Search for the cell housing the specified text and yield its [X, Y] center coordinate. 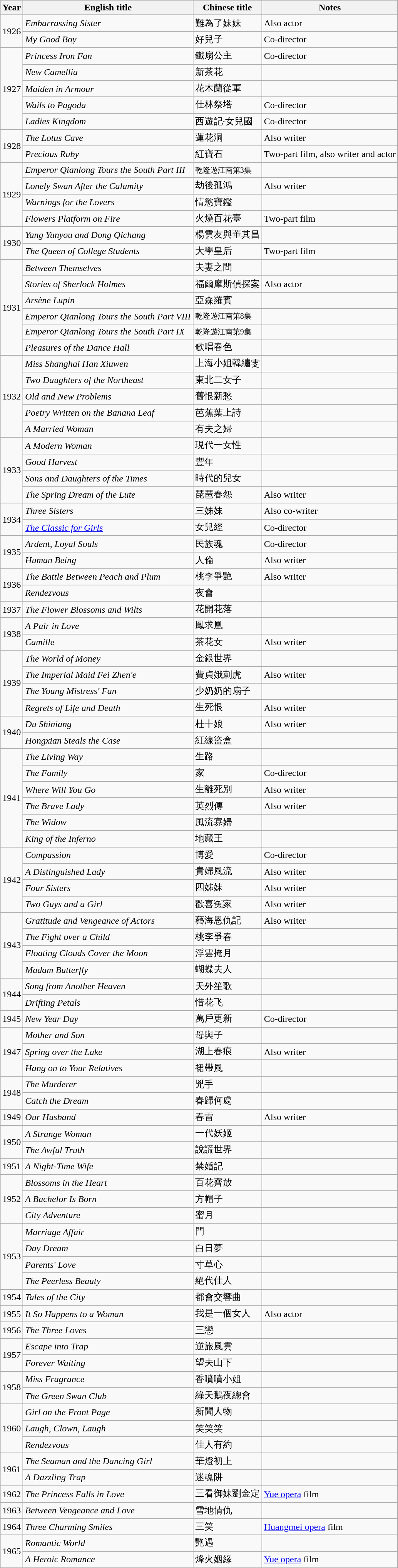
藝海恩仇記 [227, 921]
New Year Day [108, 1019]
蝴蝶夫人 [227, 970]
我是一個女人 [227, 1314]
乾隆遊江南第3集 [227, 170]
絕代佳人 [227, 1281]
1930 [12, 243]
三看御妹劉金定 [227, 1494]
Two-part film, also writer and actor [329, 154]
春歸何處 [227, 1101]
乾隆遊江南第9集 [227, 332]
1938 [12, 634]
The Flower Blossoms and Wilts [108, 610]
Miss Shanghai Han Xiuwen [108, 364]
母與子 [227, 1035]
1960 [12, 1429]
Human Being [108, 560]
Old and New Problems [108, 396]
1934 [12, 520]
The Awful Truth [108, 1150]
亞森羅賓 [227, 300]
夜會 [227, 593]
Regrets of Life and Death [108, 707]
King of the Inferno [108, 839]
Romantic World [108, 1543]
生死恨 [227, 707]
Four Sisters [108, 888]
Two Daughters of the Northeast [108, 380]
Miss Fragrance [108, 1379]
大學皇后 [227, 252]
上海小姐韓繡雯 [227, 364]
1962 [12, 1494]
Marriage Affair [108, 1232]
好兒子 [227, 39]
情慾寶鑑 [227, 202]
English title [108, 8]
The Peerless Beauty [108, 1281]
福爾摩斯偵探案 [227, 284]
夫妻之間 [227, 268]
逆旅風雲 [227, 1346]
The Three Loves [108, 1330]
浮雲掩月 [227, 954]
Where Will You Go [108, 790]
Between Vengeance and Love [108, 1510]
The Battle Between Peach and Plum [108, 577]
望夫山下 [227, 1363]
時代的兒女 [227, 479]
1941 [12, 797]
Floating Clouds Cover the Moon [108, 954]
Camille [108, 642]
Arsène Lupin [108, 300]
1933 [12, 470]
1937 [12, 610]
1943 [12, 945]
1929 [12, 195]
Compassion [108, 855]
費貞娥刺虎 [227, 675]
The Fight over a Child [108, 937]
仕林祭塔 [227, 105]
Three Charming Smiles [108, 1527]
Escape into Trap [108, 1346]
Laugh, Clown, Laugh [108, 1429]
佳人有約 [227, 1445]
Wails to Pagoda [108, 105]
1957 [12, 1355]
Our Husband [108, 1118]
桃李爭春 [227, 937]
Emperor Qianlong Tours the South Part III [108, 170]
1965 [12, 1551]
Hang on to Your Relatives [108, 1068]
三笑 [227, 1527]
三姊妹 [227, 511]
1928 [12, 146]
The Imperial Maid Fei Zhen'e [108, 675]
Two Guys and a Girl [108, 904]
A Pair in Love [108, 626]
Drifting Petals [108, 1003]
有夫之婦 [227, 430]
1931 [12, 307]
女兒經 [227, 527]
雪地情仇 [227, 1510]
1949 [12, 1118]
茶花女 [227, 642]
Madam Butterfly [108, 970]
1935 [12, 552]
蜜月 [227, 1215]
Day Dream [108, 1249]
東北二女子 [227, 380]
花木蘭從軍 [227, 89]
人倫 [227, 560]
鳳求凰 [227, 626]
Precious Ruby [108, 154]
一代妖姬 [227, 1134]
Between Themselves [108, 268]
芭蕉葉上詩 [227, 413]
The Widow [108, 822]
A Strange Woman [108, 1134]
A Night-Time Wife [108, 1166]
花開花落 [227, 610]
Huangmei opera film [329, 1527]
The Seaman and the Dancing Girl [108, 1461]
Yang Yunyou and Dong Qichang [108, 235]
A Dazzling Trap [108, 1478]
Emperor Qianlong Tours the South Part VIII [108, 316]
Warnings for the Lovers [108, 202]
Ladies Kingdom [108, 122]
1942 [12, 879]
Maiden in Armour [108, 89]
The Brave Lady [108, 806]
Mother and Son [108, 1035]
Good Harvest [108, 462]
1961 [12, 1469]
博愛 [227, 855]
艷遇 [227, 1543]
三戀 [227, 1330]
Princess Iron Fan [108, 56]
Pleasures of the Dance Hall [108, 347]
Ardent, Loyal Souls [108, 544]
香噴噴小姐 [227, 1379]
桃李爭艷 [227, 577]
The Spring Dream of the Lute [108, 495]
禁婚記 [227, 1166]
Parents' Love [108, 1265]
1951 [12, 1166]
A Bachelor Is Born [108, 1199]
Tales of the City [108, 1298]
1956 [12, 1330]
Three Sisters [108, 511]
1950 [12, 1142]
四姊妹 [227, 888]
Blossoms in the Heart [108, 1183]
1963 [12, 1510]
英烈傳 [227, 806]
家 [227, 774]
難為了妹妹 [227, 23]
都會交響曲 [227, 1298]
紅寶石 [227, 154]
Emperor Qianlong Tours the South Part IX [108, 332]
風流寡婦 [227, 822]
貴婦風流 [227, 871]
西遊記·女兒國 [227, 122]
湖上春痕 [227, 1051]
Year [12, 8]
鐵扇公主 [227, 56]
琵琶春怨 [227, 495]
New Camellia [108, 72]
1958 [12, 1387]
The Living Way [108, 757]
The Murderer [108, 1085]
1939 [12, 683]
Du Shiniang [108, 724]
乾隆遊江南第8集 [227, 316]
寸草心 [227, 1265]
蓮花洞 [227, 138]
The World of Money [108, 659]
Poetry Written on the Banana Leaf [108, 413]
1945 [12, 1019]
1940 [12, 732]
A Modern Woman [108, 446]
1954 [12, 1298]
The Green Swan Club [108, 1396]
生離死別 [227, 790]
歡喜冤家 [227, 904]
The Young Mistress' Fan [108, 691]
門 [227, 1232]
Also co-writer [329, 511]
民族魂 [227, 544]
1955 [12, 1314]
楊雲友與董其昌 [227, 235]
新聞人物 [227, 1413]
A Married Woman [108, 430]
百花齊放 [227, 1183]
Sons and Daughters of the Times [108, 479]
裙帶風 [227, 1068]
Hongxian Steals the Case [108, 741]
春雷 [227, 1118]
烽火姻緣 [227, 1560]
Gratitude and Vengeance of Actors [108, 921]
Chinese title [227, 8]
Catch the Dream [108, 1101]
The Princess Falls in Love [108, 1494]
1936 [12, 585]
1952 [12, 1199]
杜十娘 [227, 724]
City Adventure [108, 1215]
新茶花 [227, 72]
Notes [329, 8]
Girl on the Front Page [108, 1413]
The Lotus Cave [108, 138]
歌唱春色 [227, 347]
Embarrassing Sister [108, 23]
迷魂阱 [227, 1478]
1927 [12, 89]
Flowers Platform on Fire [108, 219]
1953 [12, 1256]
說謊世界 [227, 1150]
Song from Another Heaven [108, 986]
Lonely Swan After the Calamity [108, 186]
A Distinguished Lady [108, 871]
萬戶更新 [227, 1019]
綠天鵝夜總會 [227, 1396]
地藏王 [227, 839]
1932 [12, 396]
生路 [227, 757]
It So Happens to a Woman [108, 1314]
1948 [12, 1092]
火燒百花臺 [227, 219]
豐年 [227, 462]
1926 [12, 32]
惜花飞 [227, 1003]
紅線盜盒 [227, 741]
A Heroic Romance [108, 1560]
現代一女性 [227, 446]
1964 [12, 1527]
My Good Boy [108, 39]
白日夢 [227, 1249]
金銀世界 [227, 659]
劫後孤鴻 [227, 186]
The Classic for Girls [108, 527]
Spring over the Lake [108, 1051]
兇手 [227, 1085]
華燈初上 [227, 1461]
Forever Waiting [108, 1363]
天外笙歌 [227, 986]
The Family [108, 774]
笑笑笑 [227, 1429]
1944 [12, 995]
舊恨新愁 [227, 396]
1947 [12, 1052]
Stories of Sherlock Holmes [108, 284]
少奶奶的扇子 [227, 691]
方帽子 [227, 1199]
The Queen of College Students [108, 252]
